Capture the cell that displays the provided text and extract its (x, y) central coordinate. 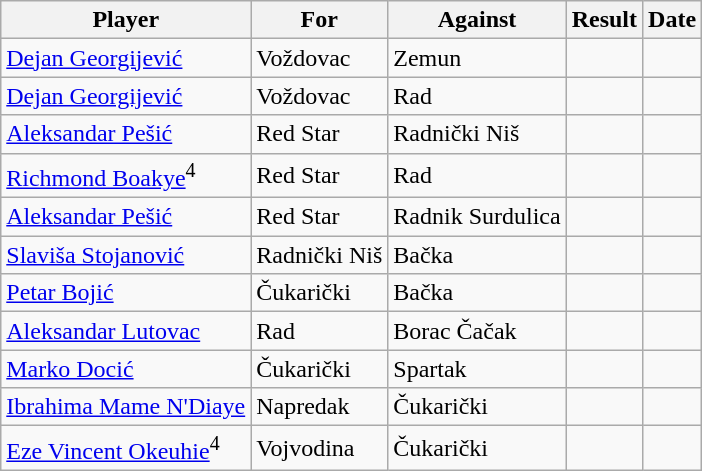
Marko Docić (126, 369)
Petar Bojić (126, 293)
For (320, 20)
Vojvodina (320, 448)
Date (672, 20)
Player (126, 20)
Napredak (320, 407)
Radnik Surdulica (477, 217)
Borac Čačak (477, 331)
Spartak (477, 369)
Richmond Boakye4 (126, 176)
Against (477, 20)
Aleksandar Lutovac (126, 331)
Ibrahima Mame N'Diaye (126, 407)
Result (604, 20)
Eze Vincent Okeuhie4 (126, 448)
Slaviša Stojanović (126, 255)
Zemun (477, 58)
